For the text-containing cell, return its midpoint in [x, y] coordinate format. 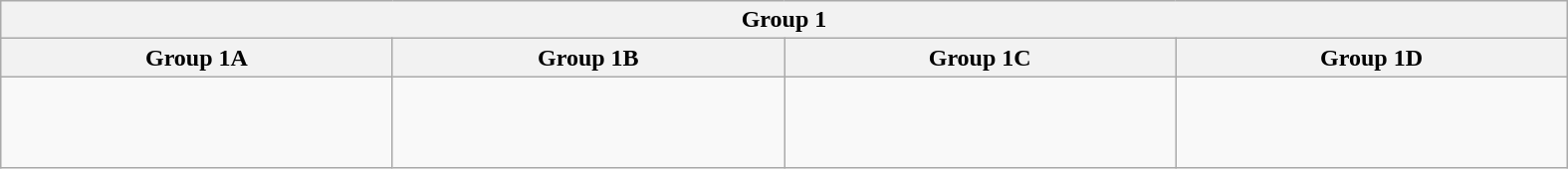
Group 1A [197, 58]
Group 1D [1372, 58]
Group 1C [980, 58]
Group 1 [784, 20]
Group 1B [587, 58]
